Return the (X, Y) coordinate for the center point of the cell that contains the specified text.  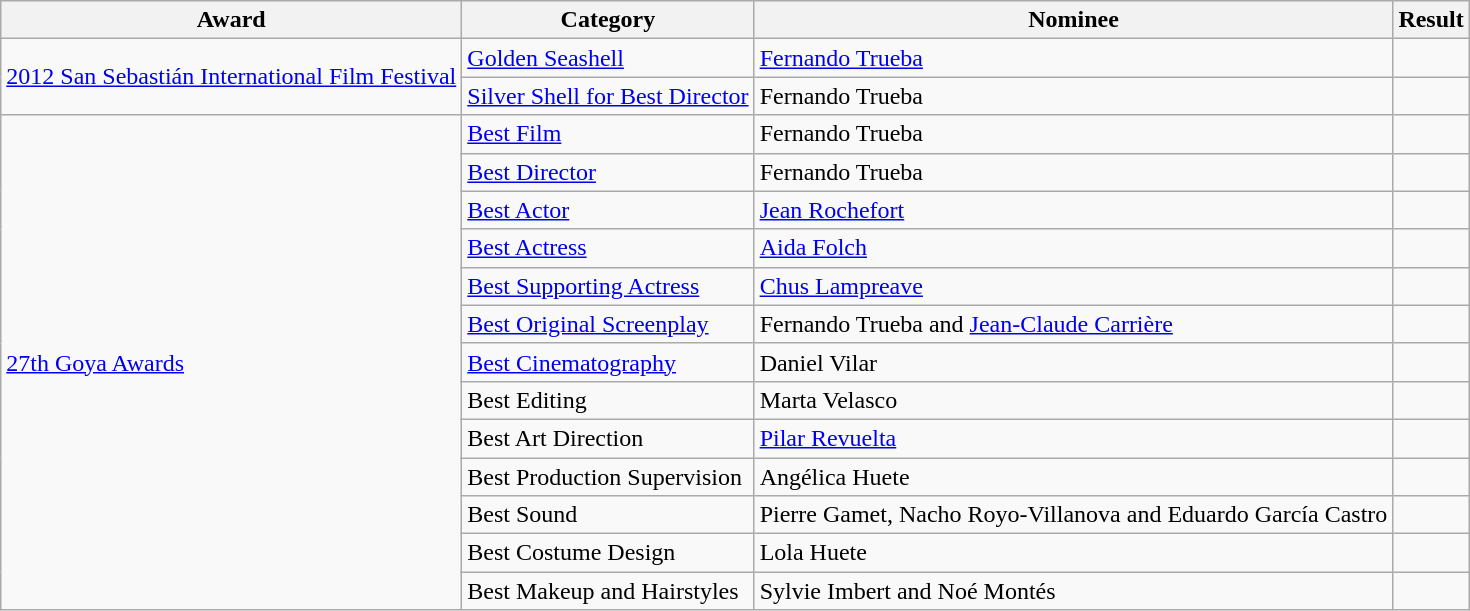
Result (1431, 20)
Lola Huete (1074, 553)
Marta Velasco (1074, 400)
Daniel Vilar (1074, 362)
Jean Rochefort (1074, 210)
Best Supporting Actress (608, 286)
Best Director (608, 172)
Best Original Screenplay (608, 324)
Aida Folch (1074, 248)
27th Goya Awards (232, 362)
Chus Lampreave (1074, 286)
Best Makeup and Hairstyles (608, 591)
Golden Seashell (608, 58)
Best Actor (608, 210)
Best Cinematography (608, 362)
Best Actress (608, 248)
Best Sound (608, 515)
Category (608, 20)
Pierre Gamet, Nacho Royo-Villanova and Eduardo García Castro (1074, 515)
Angélica Huete (1074, 477)
Sylvie Imbert and Noé Montés (1074, 591)
Best Art Direction (608, 438)
Award (232, 20)
2012 San Sebastián International Film Festival (232, 77)
Best Costume Design (608, 553)
Best Editing (608, 400)
Pilar Revuelta (1074, 438)
Best Film (608, 134)
Best Production Supervision (608, 477)
Silver Shell for Best Director (608, 96)
Fernando Trueba and Jean-Claude Carrière (1074, 324)
Nominee (1074, 20)
